Determine the (x, y) coordinate at the center of the cell enclosing the given text.  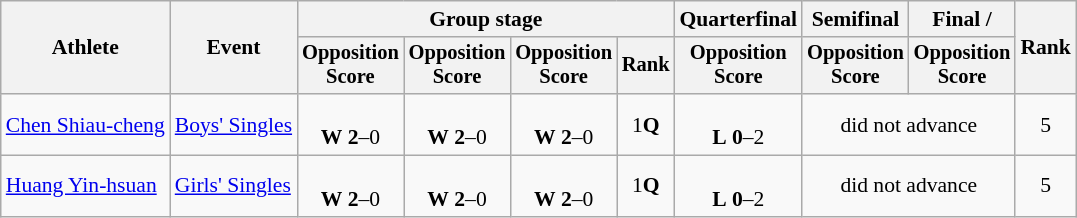
Group stage (486, 19)
Athlete (86, 48)
Semifinal (856, 19)
Event (234, 48)
Chen Shiau-cheng (86, 124)
Quarterfinal (738, 19)
Boys' Singles (234, 124)
Final / (962, 19)
Girls' Singles (234, 186)
Huang Yin-hsuan (86, 186)
